Output the (X, Y) coordinate of the center of the cell containing the given text.  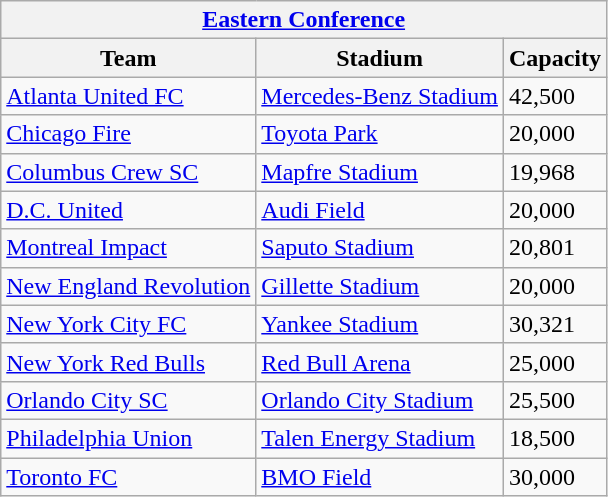
42,500 (554, 96)
New York City FC (128, 324)
18,500 (554, 438)
D.C. United (128, 210)
Atlanta United FC (128, 96)
Eastern Conference (304, 20)
Team (128, 58)
25,500 (554, 400)
30,321 (554, 324)
Orlando City Stadium (380, 400)
Mercedes-Benz Stadium (380, 96)
Yankee Stadium (380, 324)
Chicago Fire (128, 134)
Stadium (380, 58)
Toyota Park (380, 134)
BMO Field (380, 477)
Saputo Stadium (380, 248)
Red Bull Arena (380, 362)
Philadelphia Union (128, 438)
Audi Field (380, 210)
Columbus Crew SC (128, 172)
Montreal Impact (128, 248)
New York Red Bulls (128, 362)
25,000 (554, 362)
19,968 (554, 172)
Gillette Stadium (380, 286)
30,000 (554, 477)
Toronto FC (128, 477)
Orlando City SC (128, 400)
Mapfre Stadium (380, 172)
20,801 (554, 248)
Talen Energy Stadium (380, 438)
Capacity (554, 58)
New England Revolution (128, 286)
